Locate the cell with the specified text and output its (x, y) center coordinate. 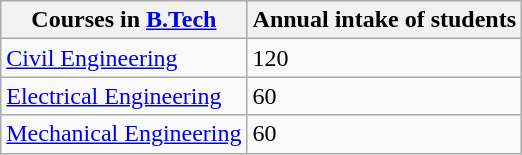
120 (384, 58)
Civil Engineering (124, 58)
Courses in B.Tech (124, 20)
Annual intake of students (384, 20)
Electrical Engineering (124, 96)
Mechanical Engineering (124, 134)
